Capture the cell that displays the provided text and extract its [X, Y] central coordinate. 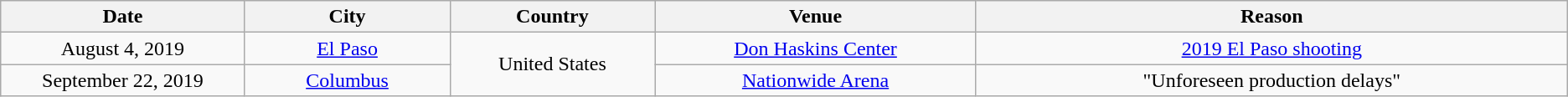
Reason [1271, 17]
Venue [816, 17]
September 22, 2019 [122, 80]
Don Haskins Center [816, 48]
El Paso [347, 48]
2019 El Paso shooting [1271, 48]
Columbus [347, 80]
August 4, 2019 [122, 48]
United States [553, 64]
Date [122, 17]
"Unforeseen production delays" [1271, 80]
Nationwide Arena [816, 80]
Country [553, 17]
City [347, 17]
